Detect which cell encompasses the target text, then output its (x, y) center coordinate. 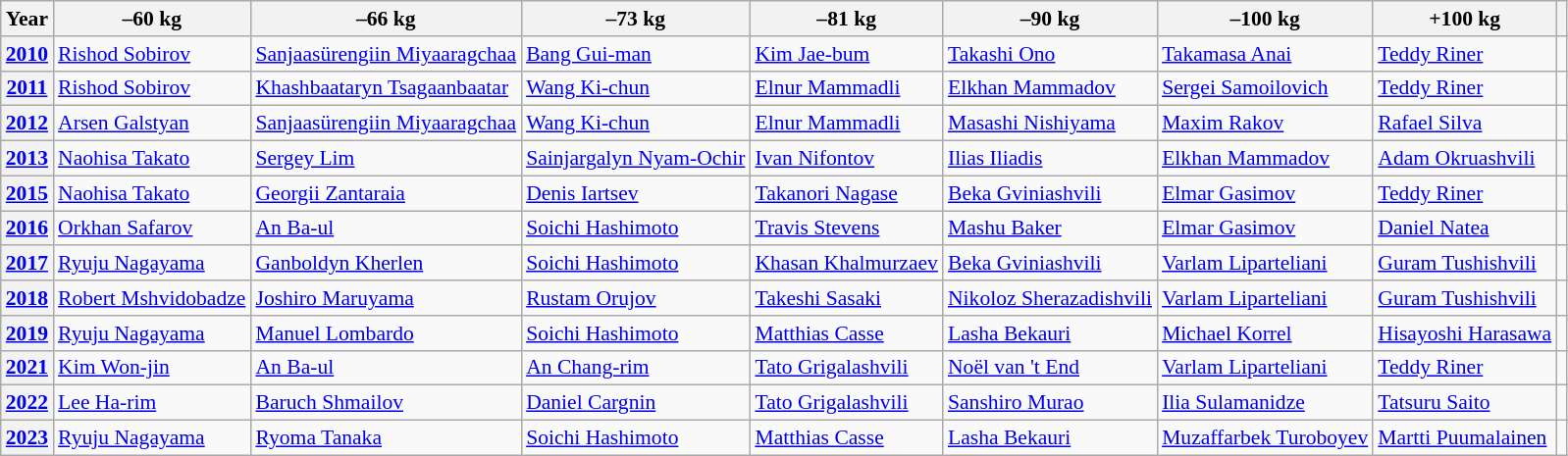
Daniel Natea (1464, 228)
Ryoma Tanaka (386, 438)
Khashbaataryn Tsagaanbaatar (386, 88)
Rustam Orujov (636, 298)
Ivan Nifontov (846, 159)
Noël van 't End (1050, 368)
2013 (27, 159)
Year (27, 19)
Sergei Samoilovich (1265, 88)
+100 kg (1464, 19)
Khasan Khalmurzaev (846, 264)
Martti Puumalainen (1464, 438)
Joshiro Maruyama (386, 298)
Tatsuru Saito (1464, 403)
Georgii Zantaraia (386, 193)
Sergey Lim (386, 159)
Takeshi Sasaki (846, 298)
2016 (27, 228)
Nikoloz Sherazadishvili (1050, 298)
Denis Iartsev (636, 193)
Takanori Nagase (846, 193)
–60 kg (151, 19)
2019 (27, 333)
Bang Gui-man (636, 54)
Takamasa Anai (1265, 54)
Travis Stevens (846, 228)
Kim Jae-bum (846, 54)
2017 (27, 264)
Sanshiro Murao (1050, 403)
Ilias Iliadis (1050, 159)
–66 kg (386, 19)
Kim Won-jin (151, 368)
Ganboldyn Kherlen (386, 264)
Adam Okruashvili (1464, 159)
2022 (27, 403)
2010 (27, 54)
Ilia Sulamanidze (1265, 403)
2012 (27, 124)
Baruch Shmailov (386, 403)
Muzaffarbek Turoboyev (1265, 438)
–73 kg (636, 19)
Sainjargalyn Nyam-Ochir (636, 159)
Manuel Lombardo (386, 333)
Lee Ha-rim (151, 403)
2011 (27, 88)
Rafael Silva (1464, 124)
Orkhan Safarov (151, 228)
An Chang-rim (636, 368)
2021 (27, 368)
2023 (27, 438)
Masashi Nishiyama (1050, 124)
Takashi Ono (1050, 54)
–100 kg (1265, 19)
2018 (27, 298)
2015 (27, 193)
Michael Korrel (1265, 333)
–90 kg (1050, 19)
Mashu Baker (1050, 228)
Robert Mshvidobadze (151, 298)
Arsen Galstyan (151, 124)
–81 kg (846, 19)
Daniel Cargnin (636, 403)
Maxim Rakov (1265, 124)
Hisayoshi Harasawa (1464, 333)
